Scan for the cell matching the given text and deliver its (X, Y) coordinate at center. 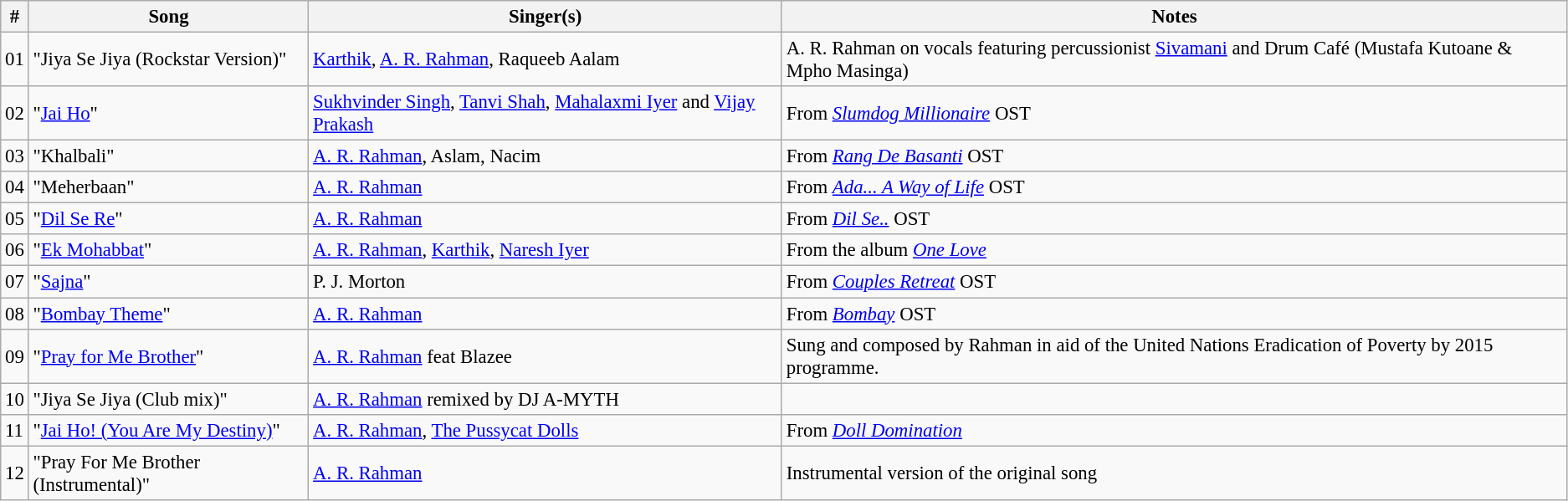
From Dil Se.. OST (1174, 219)
From the album One Love (1174, 250)
"Jai Ho! (You Are My Destiny)" (169, 430)
"Sajna" (169, 282)
Sukhvinder Singh, Tanvi Shah, Mahalaxmi Iyer and Vijay Prakash (546, 114)
P. J. Morton (546, 282)
10 (15, 399)
08 (15, 314)
"Khalbali" (169, 156)
From Rang De Basanti OST (1174, 156)
Sung and composed by Rahman in aid of the United Nations Eradication of Poverty by 2015 programme. (1174, 356)
01 (15, 60)
Song (169, 17)
A. R. Rahman, The Pussycat Dolls (546, 430)
"Jai Ho" (169, 114)
"Meherbaan" (169, 187)
From Couples Retreat OST (1174, 282)
04 (15, 187)
"Bombay Theme" (169, 314)
03 (15, 156)
From Bombay OST (1174, 314)
Singer(s) (546, 17)
From Slumdog Millionaire OST (1174, 114)
Instrumental version of the original song (1174, 473)
"Ek Mohabbat" (169, 250)
12 (15, 473)
Karthik, A. R. Rahman, Raqueeb Aalam (546, 60)
02 (15, 114)
"Pray For Me Brother (Instrumental)" (169, 473)
A. R. Rahman on vocals featuring percussionist Sivamani and Drum Café (Mustafa Kutoane & Mpho Masinga) (1174, 60)
From Doll Domination (1174, 430)
09 (15, 356)
"Pray for Me Brother" (169, 356)
A. R. Rahman feat Blazee (546, 356)
11 (15, 430)
A. R. Rahman remixed by DJ A-MYTH (546, 399)
"Dil Se Re" (169, 219)
A. R. Rahman, Karthik, Naresh Iyer (546, 250)
05 (15, 219)
07 (15, 282)
# (15, 17)
06 (15, 250)
From Ada... A Way of Life OST (1174, 187)
"Jiya Se Jiya (Club mix)" (169, 399)
A. R. Rahman, Aslam, Nacim (546, 156)
Notes (1174, 17)
"Jiya Se Jiya (Rockstar Version)" (169, 60)
